From the cell containing the given text, extract its center point as (x, y) coordinate. 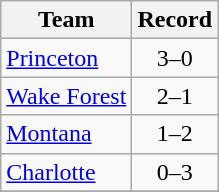
0–3 (175, 172)
3–0 (175, 58)
Princeton (66, 58)
2–1 (175, 96)
Montana (66, 134)
Wake Forest (66, 96)
Record (175, 20)
Charlotte (66, 172)
Team (66, 20)
1–2 (175, 134)
